Capture the cell that displays the provided text and extract its [x, y] central coordinate. 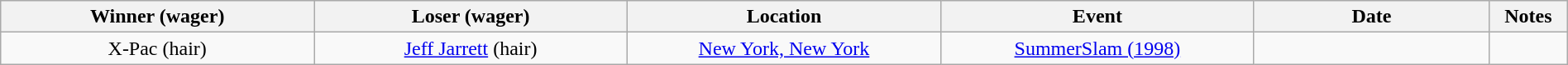
Notes [1528, 17]
Location [784, 17]
Loser (wager) [471, 17]
X-Pac (hair) [157, 48]
Winner (wager) [157, 17]
Event [1097, 17]
Date [1371, 17]
New York, New York [784, 48]
Jeff Jarrett (hair) [471, 48]
SummerSlam (1998) [1097, 48]
